Return the [x, y] coordinate for the center point of the cell that contains the specified text.  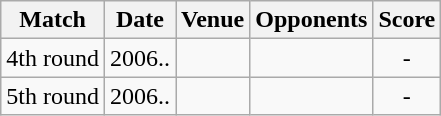
4th round [53, 58]
Date [140, 20]
Score [407, 20]
Opponents [312, 20]
Venue [213, 20]
5th round [53, 96]
Match [53, 20]
